Pinpoint the cell where the given text exists, returning its (x, y) midpoint coordinate. 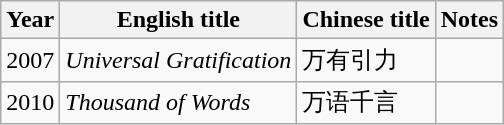
万有引力 (366, 60)
Universal Gratification (178, 60)
2007 (30, 60)
万语千言 (366, 102)
Notes (469, 20)
Chinese title (366, 20)
English title (178, 20)
Thousand of Words (178, 102)
Year (30, 20)
2010 (30, 102)
